Pinpoint the cell where the given text exists, returning its (X, Y) midpoint coordinate. 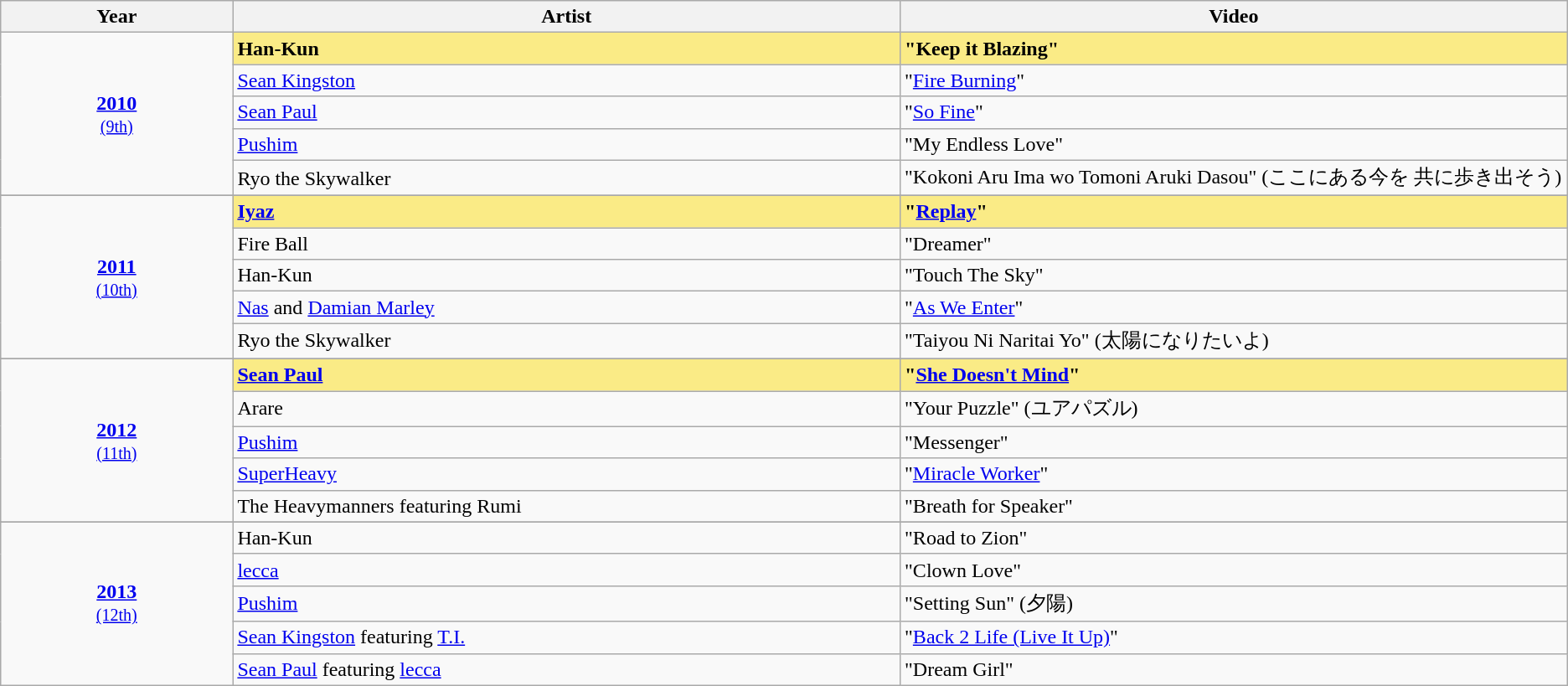
Video (1235, 17)
"Clown Love" (1235, 570)
Artist (566, 17)
"Touch The Sky" (1235, 276)
"Replay" (1235, 212)
Sean Paul featuring lecca (566, 669)
"She Doesn't Mind" (1235, 374)
"Road to Zion" (1235, 538)
Fire Ball (566, 244)
"Breath for Speaker" (1235, 506)
"Miracle Worker" (1235, 474)
2010(9th) (117, 114)
"Taiyou Ni Naritai Yo" (太陽になりたいよ) (1235, 342)
Sean Kingston (566, 80)
"Kokoni Aru Ima wo Tomoni Aruki Dasou" (ここにある今を 共に歩き出そう) (1235, 178)
SuperHeavy (566, 474)
"Dream Girl" (1235, 669)
"Your Puzzle" (ユアパズル) (1235, 409)
2012(11th) (117, 441)
"My Endless Love" (1235, 144)
"Back 2 Life (Live It Up)" (1235, 637)
Iyaz (566, 212)
Sean Kingston featuring T.I. (566, 637)
"So Fine" (1235, 112)
"As We Enter" (1235, 307)
"Messenger" (1235, 442)
2011(10th) (117, 278)
lecca (566, 570)
2013(12th) (117, 603)
"Fire Burning" (1235, 80)
Year (117, 17)
"Keep it Blazing" (1235, 49)
The Heavymanners featuring Rumi (566, 506)
"Setting Sun" (夕陽) (1235, 603)
Nas and Damian Marley (566, 307)
Arare (566, 409)
"Dreamer" (1235, 244)
